Provide the (x, y) coordinate of the cell's center where the given text is located.  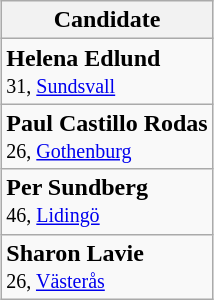
Per Sundberg46, Lidingö (107, 202)
Candidate (107, 20)
Helena Edlund31, Sundsvall (107, 72)
Paul Castillo Rodas26, Gothenburg (107, 136)
Sharon Lavie26, Västerås (107, 266)
